Detect which cell encompasses the target text, then output its (X, Y) center coordinate. 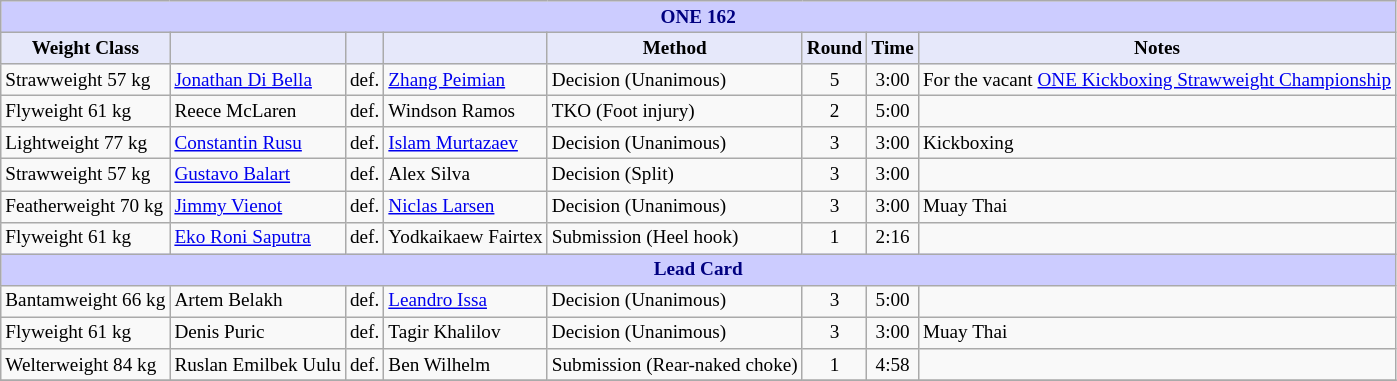
TKO (Foot injury) (674, 111)
Notes (1156, 48)
Lead Card (698, 270)
Time (892, 48)
Gustavo Balart (258, 175)
4:58 (892, 365)
Artem Belakh (258, 301)
Method (674, 48)
Kickboxing (1156, 143)
Weight Class (86, 48)
For the vacant ONE Kickboxing Strawweight Championship (1156, 80)
Ruslan Emilbek Uulu (258, 365)
Welterweight 84 kg (86, 365)
Decision (Split) (674, 175)
Ben Wilhelm (466, 365)
Tagir Khalilov (466, 333)
2:16 (892, 238)
Reece McLaren (258, 111)
Leandro Issa (466, 301)
Jimmy Vienot (258, 206)
Alex Silva (466, 175)
ONE 162 (698, 17)
Submission (Rear-naked choke) (674, 365)
Windson Ramos (466, 111)
Round (834, 48)
Featherweight 70 kg (86, 206)
5 (834, 80)
Lightweight 77 kg (86, 143)
Niclas Larsen (466, 206)
Denis Puric (258, 333)
Zhang Peimian (466, 80)
Bantamweight 66 kg (86, 301)
Islam Murtazaev (466, 143)
Yodkaikaew Fairtex (466, 238)
Eko Roni Saputra (258, 238)
2 (834, 111)
Constantin Rusu (258, 143)
Jonathan Di Bella (258, 80)
Submission (Heel hook) (674, 238)
